Return the [X, Y] coordinate for the center point of the cell that contains the specified text.  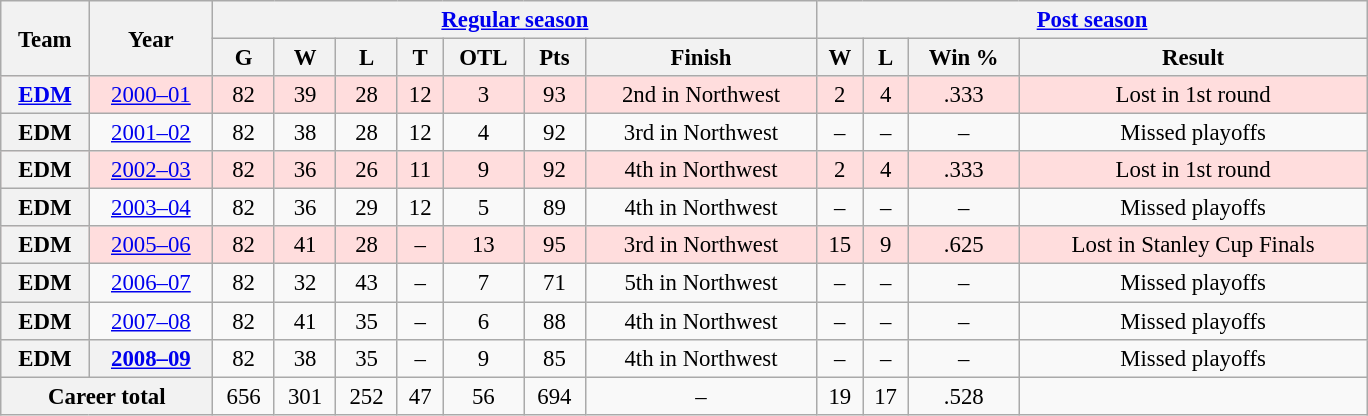
Pts [554, 58]
OTL [484, 58]
Team [45, 38]
29 [366, 208]
93 [554, 95]
2003–04 [151, 208]
301 [304, 396]
2002–03 [151, 170]
Career total [107, 396]
2006–07 [151, 283]
T [420, 58]
89 [554, 208]
2007–08 [151, 321]
3 [484, 95]
47 [420, 396]
6 [484, 321]
252 [366, 396]
Win % [964, 58]
2008–09 [151, 358]
2000–01 [151, 95]
656 [244, 396]
32 [304, 283]
Finish [701, 58]
7 [484, 283]
85 [554, 358]
26 [366, 170]
88 [554, 321]
Result [1193, 58]
2nd in Northwest [701, 95]
Regular season [515, 20]
15 [840, 245]
56 [484, 396]
71 [554, 283]
39 [304, 95]
5th in Northwest [701, 283]
19 [840, 396]
694 [554, 396]
17 [886, 396]
5 [484, 208]
Post season [1092, 20]
43 [366, 283]
2001–02 [151, 133]
.625 [964, 245]
G [244, 58]
2005–06 [151, 245]
11 [420, 170]
.528 [964, 396]
Year [151, 38]
95 [554, 245]
Lost in Stanley Cup Finals [1193, 245]
13 [484, 245]
